Find where the given text appears and provide that cell's center as [x, y] coordinate. 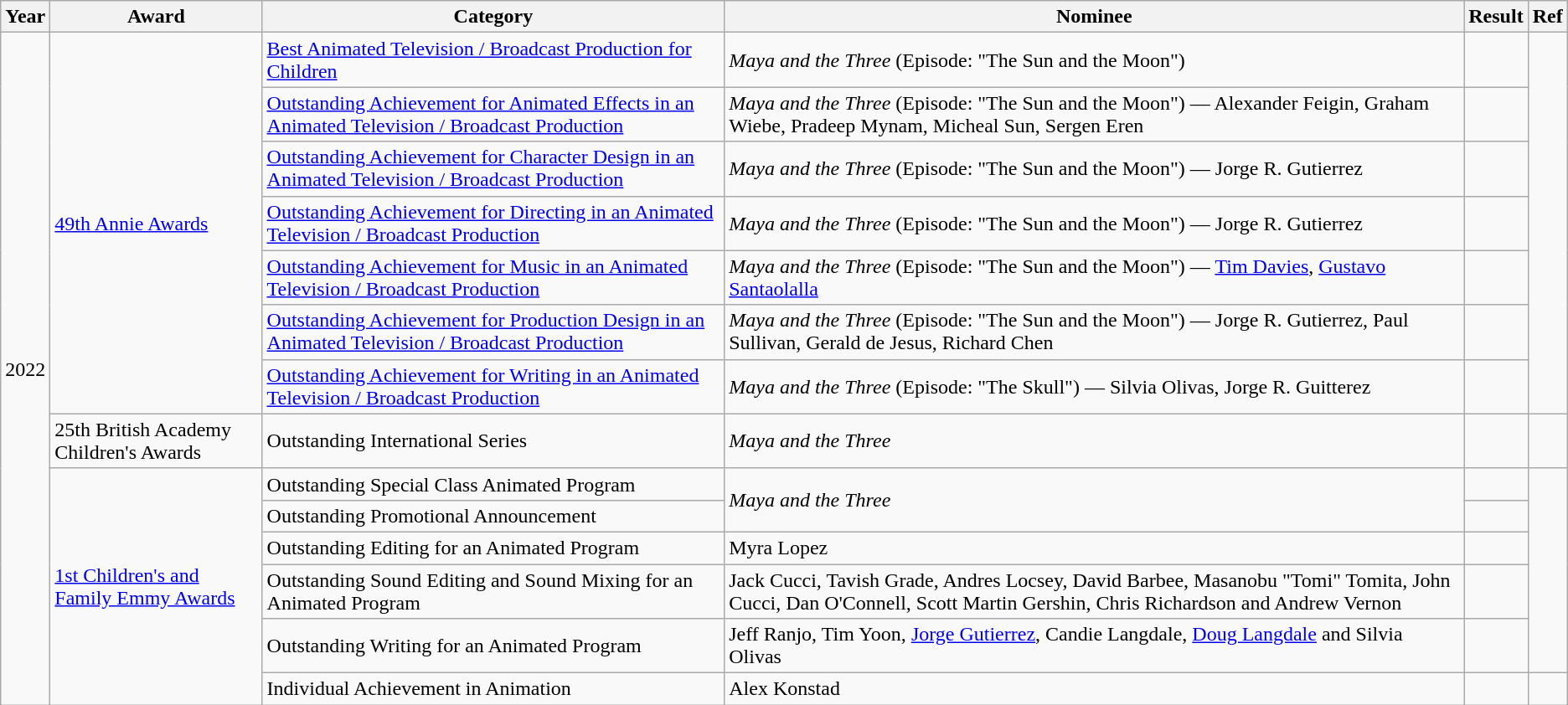
Myra Lopez [1094, 548]
Maya and the Three (Episode: "The Skull") — Silvia Olivas, Jorge R. Guitterez [1094, 387]
Ref [1548, 17]
Result [1496, 17]
Year [25, 17]
Maya and the Three (Episode: "The Sun and the Moon") — Alexander Feigin, Graham Wiebe, Pradeep Mynam, Micheal Sun, Sergen Eren [1094, 114]
Category [493, 17]
Individual Achievement in Animation [493, 689]
49th Annie Awards [156, 223]
Outstanding Special Class Animated Program [493, 484]
Outstanding Achievement for Writing in an Animated Television / Broadcast Production [493, 387]
Outstanding Achievement for Music in an Animated Television / Broadcast Production [493, 278]
Outstanding International Series [493, 440]
2022 [25, 368]
Alex Konstad [1094, 689]
Outstanding Editing for an Animated Program [493, 548]
Nominee [1094, 17]
Award [156, 17]
1st Children's and Family Emmy Awards [156, 586]
Outstanding Achievement for Character Design in an Animated Television / Broadcast Production [493, 169]
Outstanding Achievement for Directing in an Animated Television / Broadcast Production [493, 223]
Outstanding Sound Editing and Sound Mixing for an Animated Program [493, 591]
Outstanding Promotional Announcement [493, 516]
25th British Academy Children's Awards [156, 440]
Outstanding Writing for an Animated Program [493, 646]
Maya and the Three (Episode: "The Sun and the Moon") — Jorge R. Gutierrez, Paul Sullivan, Gerald de Jesus, Richard Chen [1094, 332]
Maya and the Three (Episode: "The Sun and the Moon") — Tim Davies, Gustavo Santaolalla [1094, 278]
Maya and the Three (Episode: "The Sun and the Moon") [1094, 60]
Best Animated Television / Broadcast Production for Children [493, 60]
Outstanding Achievement for Animated Effects in an Animated Television / Broadcast Production [493, 114]
Jeff Ranjo, Tim Yoon, Jorge Gutierrez, Candie Langdale, Doug Langdale and Silvia Olivas [1094, 646]
Outstanding Achievement for Production Design in an Animated Television / Broadcast Production [493, 332]
